Identify which cell holds the provided text, then report its (x, y) central coordinate. 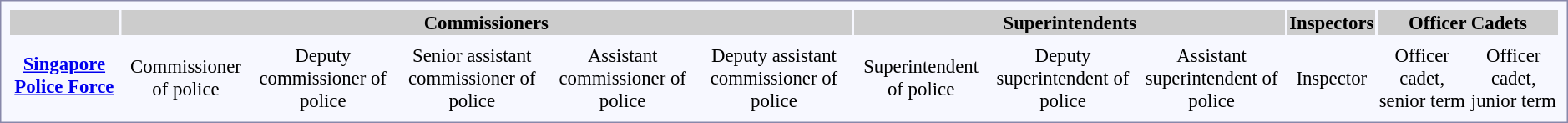
Assistant commissioner of police (623, 78)
Commissioner of police (185, 78)
Deputy superintendent of police (1062, 78)
Officer cadet, senior term (1423, 78)
Officer Cadets (1468, 23)
Officer cadet, junior term (1514, 78)
Inspectors (1332, 23)
Deputy assistant commissioner of police (774, 78)
Commissioners (486, 23)
Singapore Police Force (64, 75)
Deputy commissioner of police (322, 78)
Superintendent of police (921, 78)
Senior assistant commissioner of police (472, 78)
Assistant superintendent of police (1212, 78)
Inspector (1332, 78)
Superintendents (1070, 23)
